Capture the cell that displays the provided text and extract its [x, y] central coordinate. 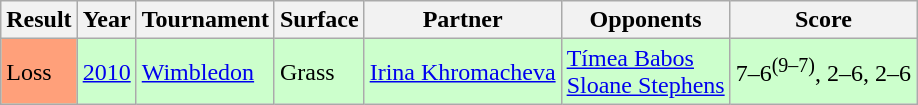
Opponents [646, 20]
Wimbledon [205, 72]
Loss [39, 72]
Surface [319, 20]
2010 [106, 72]
Tímea Babos Sloane Stephens [646, 72]
Irina Khromacheva [462, 72]
Year [106, 20]
Grass [319, 72]
Partner [462, 20]
7–6(9–7), 2–6, 2–6 [823, 72]
Tournament [205, 20]
Result [39, 20]
Score [823, 20]
